Output the [x, y] coordinate of the center of the cell containing the given text.  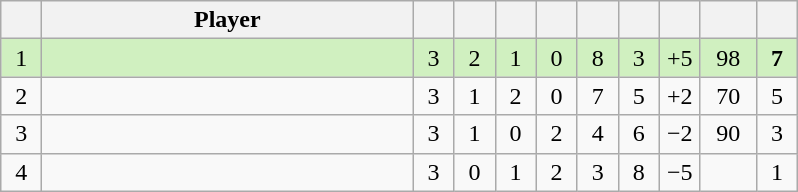
+2 [680, 96]
90 [728, 134]
6 [638, 134]
98 [728, 58]
+5 [680, 58]
−2 [680, 134]
−5 [680, 172]
Player [228, 20]
70 [728, 96]
